Scan for the cell matching the given text and deliver its [x, y] coordinate at center. 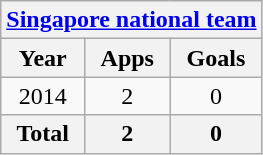
Total [43, 134]
Singapore national team [132, 20]
2014 [43, 96]
Year [43, 58]
Goals [216, 58]
Apps [128, 58]
